Scan for the cell matching the given text and deliver its [x, y] coordinate at center. 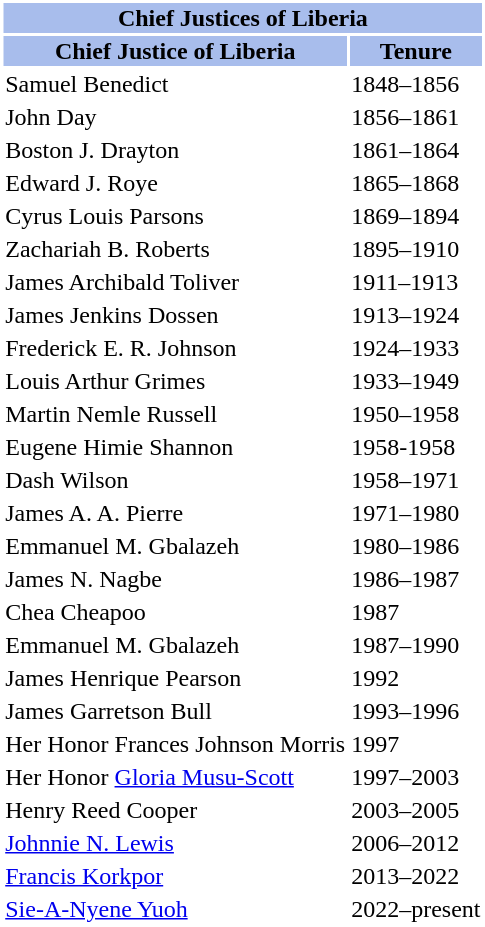
2013–2022 [416, 876]
Chief Justice of Liberia [176, 51]
1987–1990 [416, 645]
1865–1868 [416, 183]
1924–1933 [416, 348]
James Jenkins Dossen [176, 315]
1869–1894 [416, 216]
Dash Wilson [176, 480]
1958-1958 [416, 447]
Samuel Benedict [176, 84]
Her Honor Gloria Musu-Scott [176, 777]
Eugene Himie Shannon [176, 447]
Johnnie N. Lewis [176, 843]
1911–1913 [416, 282]
1861–1864 [416, 150]
Sie-A-Nyene Yuoh [176, 909]
Edward J. Roye [176, 183]
1856–1861 [416, 117]
1895–1910 [416, 249]
James Henrique Pearson [176, 678]
1987 [416, 612]
1997 [416, 744]
James Garretson Bull [176, 711]
James N. Nagbe [176, 579]
Cyrus Louis Parsons [176, 216]
Boston J. Drayton [176, 150]
Martin Nemle Russell [176, 414]
1992 [416, 678]
1958–1971 [416, 480]
1993–1996 [416, 711]
1913–1924 [416, 315]
1933–1949 [416, 381]
Louis Arthur Grimes [176, 381]
James Archibald Toliver [176, 282]
Chief Justices of Liberia [243, 18]
1950–1958 [416, 414]
Chea Cheapoo [176, 612]
2022–present [416, 909]
1997–2003 [416, 777]
Henry Reed Cooper [176, 810]
Her Honor Frances Johnson Morris [176, 744]
1986–1987 [416, 579]
1971–1980 [416, 513]
Francis Korkpor [176, 876]
Zachariah B. Roberts [176, 249]
Frederick E. R. Johnson [176, 348]
1848–1856 [416, 84]
James A. A. Pierre [176, 513]
2003–2005 [416, 810]
Tenure [416, 51]
1980–1986 [416, 546]
John Day [176, 117]
2006–2012 [416, 843]
